Capture the cell that displays the provided text and extract its [x, y] central coordinate. 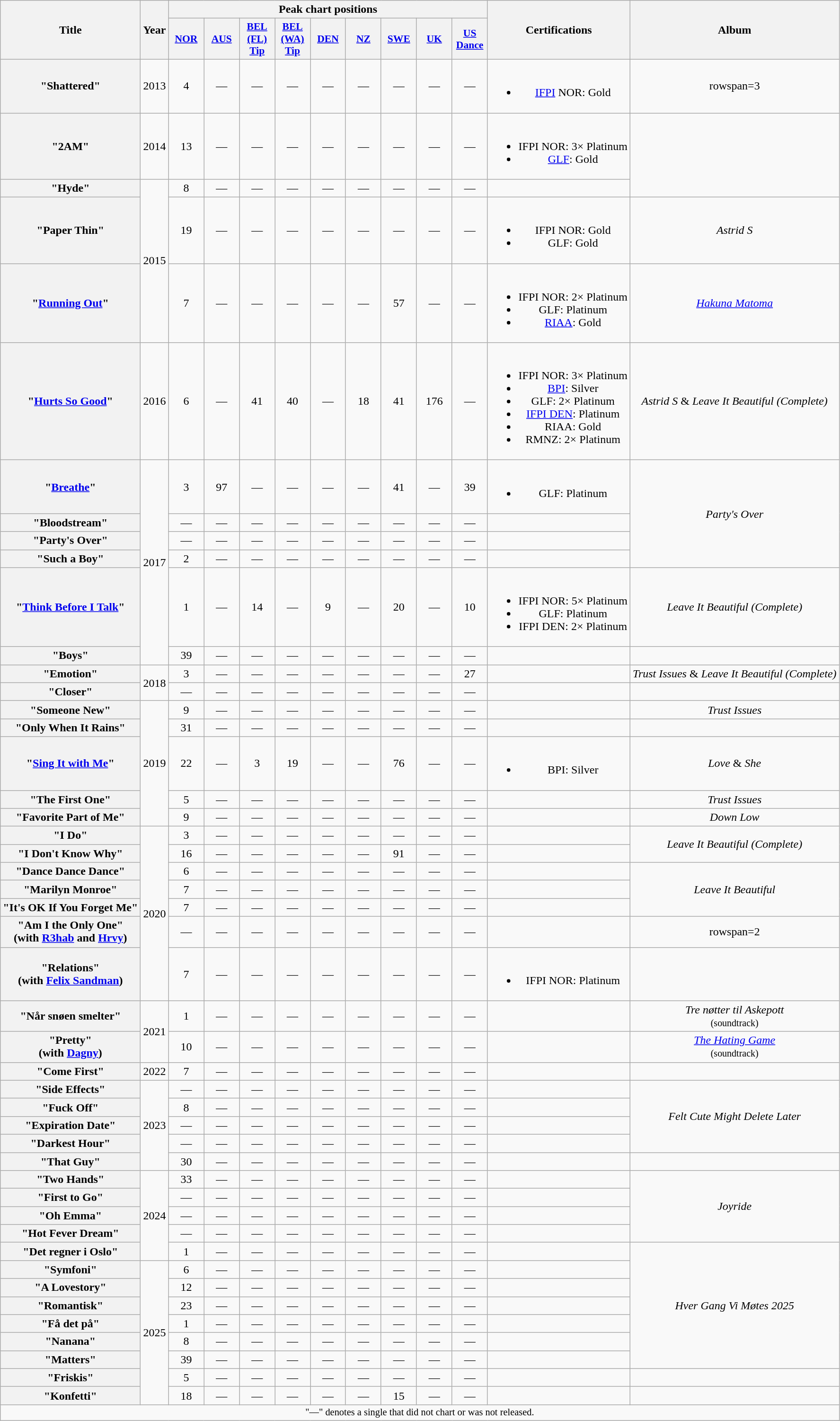
"Nanana" [71, 1341]
"Pretty"(with Dagny) [71, 1047]
4 [186, 86]
"Få det på" [71, 1323]
"Expiration Date" [71, 1125]
"First to Go" [71, 1198]
"Oh Emma" [71, 1216]
13 [186, 146]
31 [186, 728]
16 [186, 853]
"Konfetti" [71, 1395]
2014 [154, 146]
"Når snøen smelter" [71, 1016]
"—" denotes a single that did not chart or was not released. [420, 1412]
Peak chart positions [328, 9]
2024 [154, 1216]
"Such a Boy" [71, 559]
"Hyde" [71, 188]
12 [186, 1288]
NOR [186, 39]
IFPI NOR: 2× PlatinumGLF: PlatinumRIAA: Gold [558, 303]
"The First One" [71, 799]
Year [154, 30]
BPI: Silver [558, 763]
15 [398, 1395]
2015 [154, 261]
IFPI NOR: Platinum [558, 974]
IFPI NOR: 3× PlatinumGLF: Gold [558, 146]
"Think Before I Talk" [71, 607]
"Running Out" [71, 303]
"Two Hands" [71, 1180]
"2AM" [71, 146]
"Det regner i Oslo" [71, 1252]
14 [257, 607]
"Sing It with Me" [71, 763]
Album [734, 30]
"I Don't Know Why" [71, 853]
"Only When It Rains" [71, 728]
Down Low [734, 817]
BEL (WA)Tip [292, 39]
2016 [154, 401]
Astrid S [734, 231]
30 [186, 1161]
Joyride [734, 1207]
2022 [154, 1071]
"Someone New" [71, 710]
AUS [221, 39]
Hakuna Matoma [734, 303]
UK [434, 39]
23 [186, 1306]
"Bloodstream" [71, 523]
2018 [154, 683]
Certifications [558, 30]
"Marilyn Monroe" [71, 889]
2 [186, 559]
20 [398, 607]
"Dance Dance Dance" [71, 871]
"A Lovestory" [71, 1288]
"Am I the Only One" (with R3hab and Hrvy) [71, 932]
"Boys" [71, 656]
IFPI NOR: Gold [558, 86]
"Breathe" [71, 487]
"Friskis" [71, 1377]
97 [221, 487]
USDance [469, 39]
Trust Issues & Leave It Beautiful (Complete) [734, 674]
GLF: Platinum [558, 487]
2023 [154, 1125]
76 [398, 763]
IFPI NOR: 3× PlatinumBPI: SilverGLF: 2× PlatinumIFPI DEN: PlatinumRIAA: GoldRMNZ: 2× Platinum [558, 401]
"Symfoni" [71, 1270]
91 [398, 853]
Felt Cute Might Delete Later [734, 1116]
33 [186, 1180]
"Come First" [71, 1071]
Tre nøtter til Askepott(soundtrack) [734, 1016]
2019 [154, 763]
The Hating Game(soundtrack) [734, 1047]
"It's OK If You Forget Me" [71, 907]
2025 [154, 1332]
2013 [154, 86]
"Emotion" [71, 674]
"Paper Thin" [71, 231]
57 [398, 303]
"Fuck Off" [71, 1107]
SWE [398, 39]
DEN [328, 39]
"Matters" [71, 1359]
"Hurts So Good" [71, 401]
Astrid S & Leave It Beautiful (Complete) [734, 401]
"Romantisk" [71, 1306]
2017 [154, 562]
40 [292, 401]
"Hot Fever Dream" [71, 1234]
"Favorite Part of Me" [71, 817]
"Shattered" [71, 86]
Leave It Beautiful [734, 889]
NZ [363, 39]
"Party's Over" [71, 541]
"That Guy" [71, 1161]
27 [469, 674]
Love & She [734, 763]
Hver Gang Vi Møtes 2025 [734, 1306]
IFPI NOR: 5× PlatinumGLF: PlatinumIFPI DEN: 2× Platinum [558, 607]
rowspan=3 [734, 86]
176 [434, 401]
rowspan=2 [734, 932]
Party's Over [734, 514]
IFPI NOR: GoldGLF: Gold [558, 231]
"Relations" (with Felix Sandman) [71, 974]
Title [71, 30]
2021 [154, 1031]
"Closer" [71, 692]
BEL (FL)Tip [257, 39]
"Darkest Hour" [71, 1143]
2020 [154, 914]
22 [186, 763]
"I Do" [71, 835]
"Side Effects" [71, 1089]
